Scan for the cell matching the given text and deliver its [x, y] coordinate at center. 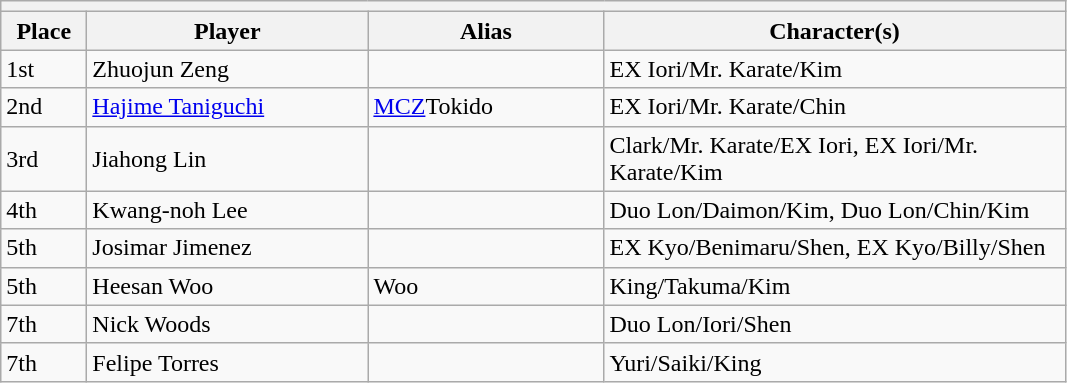
EX Iori/Mr. Karate/Kim [834, 69]
Player [228, 31]
3rd [44, 158]
Woo [486, 286]
4th [44, 210]
Hajime Taniguchi [228, 107]
Duo Lon/Iori/Shen [834, 324]
Duo Lon/Daimon/Kim, Duo Lon/Chin/Kim [834, 210]
Felipe Torres [228, 362]
2nd [44, 107]
EX Iori/Mr. Karate/Chin [834, 107]
Nick Woods [228, 324]
Zhuojun Zeng [228, 69]
EX Kyo/Benimaru/Shen, EX Kyo/Billy/Shen [834, 248]
Yuri/Saiki/King [834, 362]
Kwang-noh Lee [228, 210]
Character(s) [834, 31]
MCZTokido [486, 107]
Clark/Mr. Karate/EX Iori, EX Iori/Mr. Karate/Kim [834, 158]
Josimar Jimenez [228, 248]
Heesan Woo [228, 286]
Jiahong Lin [228, 158]
Alias [486, 31]
Place [44, 31]
1st [44, 69]
King/Takuma/Kim [834, 286]
